For the text-containing cell, return its midpoint in (X, Y) coordinate format. 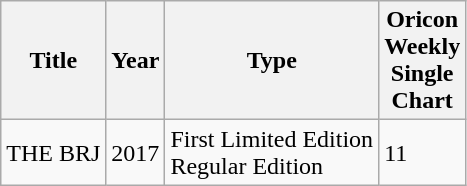
Title (54, 60)
2017 (136, 152)
Type (272, 60)
11 (422, 152)
OriconWeekly SingleChart (422, 60)
THE BRJ (54, 152)
Year (136, 60)
First Limited EditionRegular Edition (272, 152)
